For the text-containing cell, return its midpoint in (x, y) coordinate format. 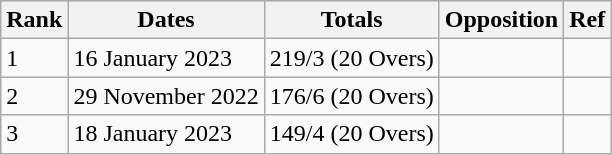
149/4 (20 Overs) (352, 134)
176/6 (20 Overs) (352, 96)
Opposition (501, 20)
3 (34, 134)
Totals (352, 20)
Rank (34, 20)
16 January 2023 (166, 58)
1 (34, 58)
Dates (166, 20)
18 January 2023 (166, 134)
219/3 (20 Overs) (352, 58)
29 November 2022 (166, 96)
Ref (588, 20)
2 (34, 96)
